Return the [X, Y] coordinate for the center point of the cell that contains the specified text.  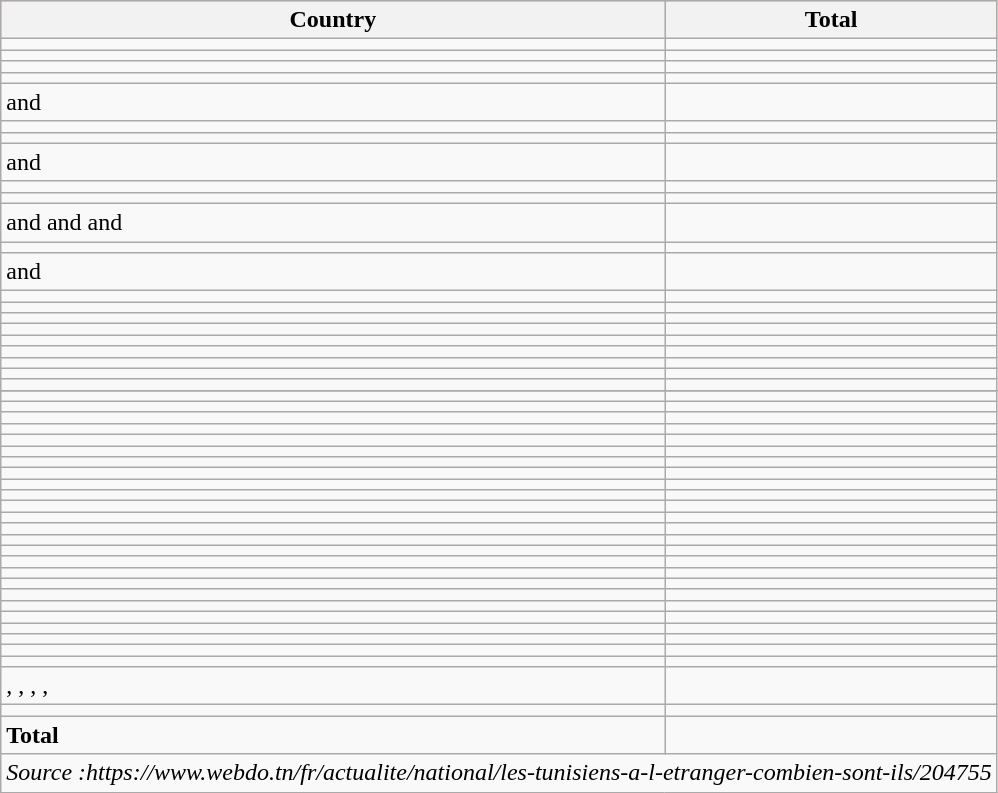
Source :https://www.webdo.tn/fr/actualite/national/les-tunisiens-a-l-etranger-combien-sont-ils/204755 [499, 773]
and and and [333, 222]
Country [333, 20]
, , , , [333, 686]
